Provide the [x, y] coordinate of the cell's center where the given text is located.  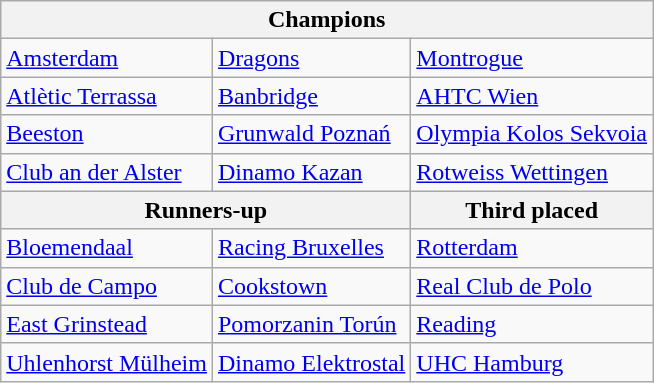
AHTC Wien [532, 96]
Montrogue [532, 58]
Dinamo Kazan [311, 172]
East Grinstead [107, 324]
Banbridge [311, 96]
Real Club de Polo [532, 286]
Reading [532, 324]
UHC Hamburg [532, 362]
Third placed [532, 210]
Cookstown [311, 286]
Bloemendaal [107, 248]
Club de Campo [107, 286]
Runners-up [206, 210]
Uhlenhorst Mülheim [107, 362]
Grunwald Poznań [311, 134]
Olympia Kolos Sekvoia [532, 134]
Rotterdam [532, 248]
Atlètic Terrassa [107, 96]
Amsterdam [107, 58]
Beeston [107, 134]
Dragons [311, 58]
Pomorzanin Torún [311, 324]
Champions [327, 20]
Racing Bruxelles [311, 248]
Club an der Alster [107, 172]
Dinamo Elektrostal [311, 362]
Rotweiss Wettingen [532, 172]
